Locate the cell with the specified text and output its [x, y] center coordinate. 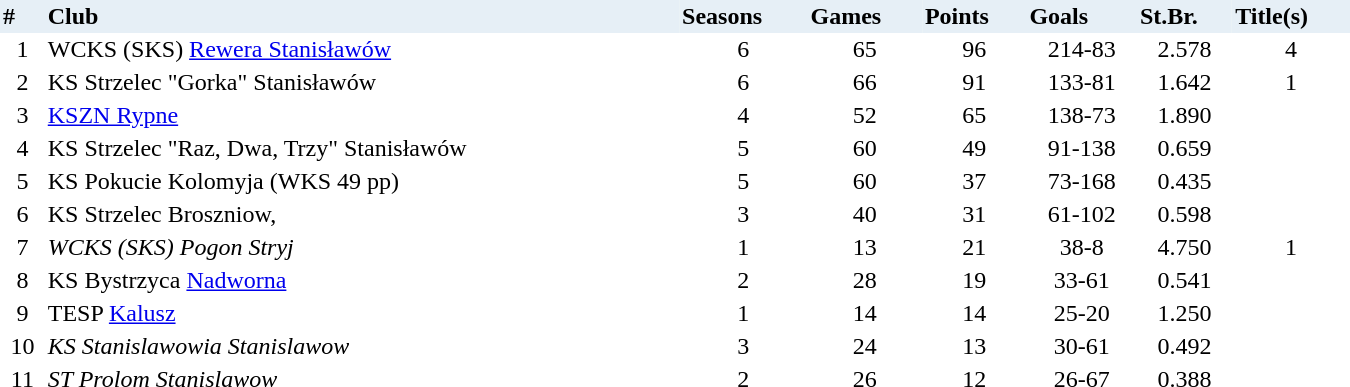
73-168 [1081, 182]
KSZN Rypne [362, 116]
0.435 [1184, 182]
28 [864, 280]
24 [864, 346]
61-102 [1081, 214]
2.578 [1184, 50]
0.541 [1184, 280]
214-83 [1081, 50]
30-61 [1081, 346]
KS Strzelec "Raz, Dwa, Trzy" Stanisławów [362, 148]
0.659 [1184, 148]
38-8 [1081, 248]
WCKS (SKS) Pogon Stryj [362, 248]
21 [974, 248]
Club [362, 16]
0.492 [1184, 346]
4.750 [1184, 248]
25-20 [1081, 314]
19 [974, 280]
91 [974, 82]
1.250 [1184, 314]
96 [974, 50]
7 [22, 248]
# [22, 16]
Seasons [743, 16]
Points [974, 16]
KS Stanislawowia Stanislawow [362, 346]
49 [974, 148]
TESP Kalusz [362, 314]
9 [22, 314]
KS Bystrzyca Nadworna [362, 280]
Goals [1081, 16]
1.890 [1184, 116]
31 [974, 214]
37 [974, 182]
40 [864, 214]
Games [864, 16]
66 [864, 82]
33-61 [1081, 280]
KS Strzelec Broszniow, [362, 214]
10 [22, 346]
133-81 [1081, 82]
KS Pokucie Kolomyja (WKS 49 pp) [362, 182]
91-138 [1081, 148]
1.642 [1184, 82]
Title(s) [1291, 16]
KS Strzelec "Gorka" Stanisławów [362, 82]
WCKS (SKS) Rewera Stanisławów [362, 50]
0.598 [1184, 214]
52 [864, 116]
8 [22, 280]
St.Br. [1184, 16]
138-73 [1081, 116]
